Provide the [x, y] coordinate of the cell's center where the given text is located.  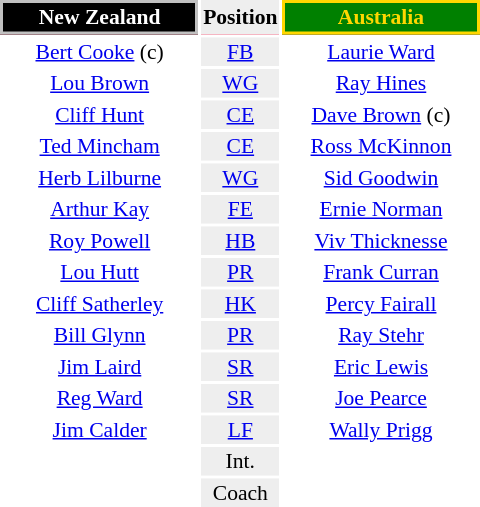
Viv Thicknesse [381, 240]
Jim Calder [100, 430]
Lou Brown [100, 83]
Wally Prigg [381, 430]
Sid Goodwin [381, 178]
Cliff Hunt [100, 114]
Herb Lilburne [100, 178]
LF [240, 430]
Cliff Satherley [100, 304]
Roy Powell [100, 240]
Ernie Norman [381, 209]
Coach [240, 492]
Int. [240, 461]
Ray Hines [381, 83]
Ross McKinnon [381, 146]
Percy Fairall [381, 304]
Frank Curran [381, 272]
HB [240, 240]
Position [240, 17]
FE [240, 209]
Australia [381, 17]
Bert Cooke (c) [100, 52]
Ray Stehr [381, 335]
HK [240, 304]
Laurie Ward [381, 52]
Ted Mincham [100, 146]
Joe Pearce [381, 398]
Lou Hutt [100, 272]
Jim Laird [100, 366]
Eric Lewis [381, 366]
Bill Glynn [100, 335]
FB [240, 52]
New Zealand [100, 17]
Reg Ward [100, 398]
Arthur Kay [100, 209]
Dave Brown (c) [381, 114]
